Detect which cell encompasses the target text, then output its (X, Y) center coordinate. 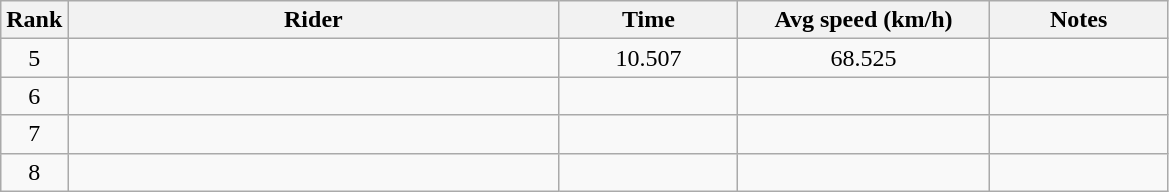
8 (34, 172)
Notes (1078, 20)
Rider (314, 20)
6 (34, 96)
5 (34, 58)
10.507 (648, 58)
Avg speed (km/h) (864, 20)
Rank (34, 20)
Time (648, 20)
68.525 (864, 58)
7 (34, 134)
